Find where the given text appears and provide that cell's center as [X, Y] coordinate. 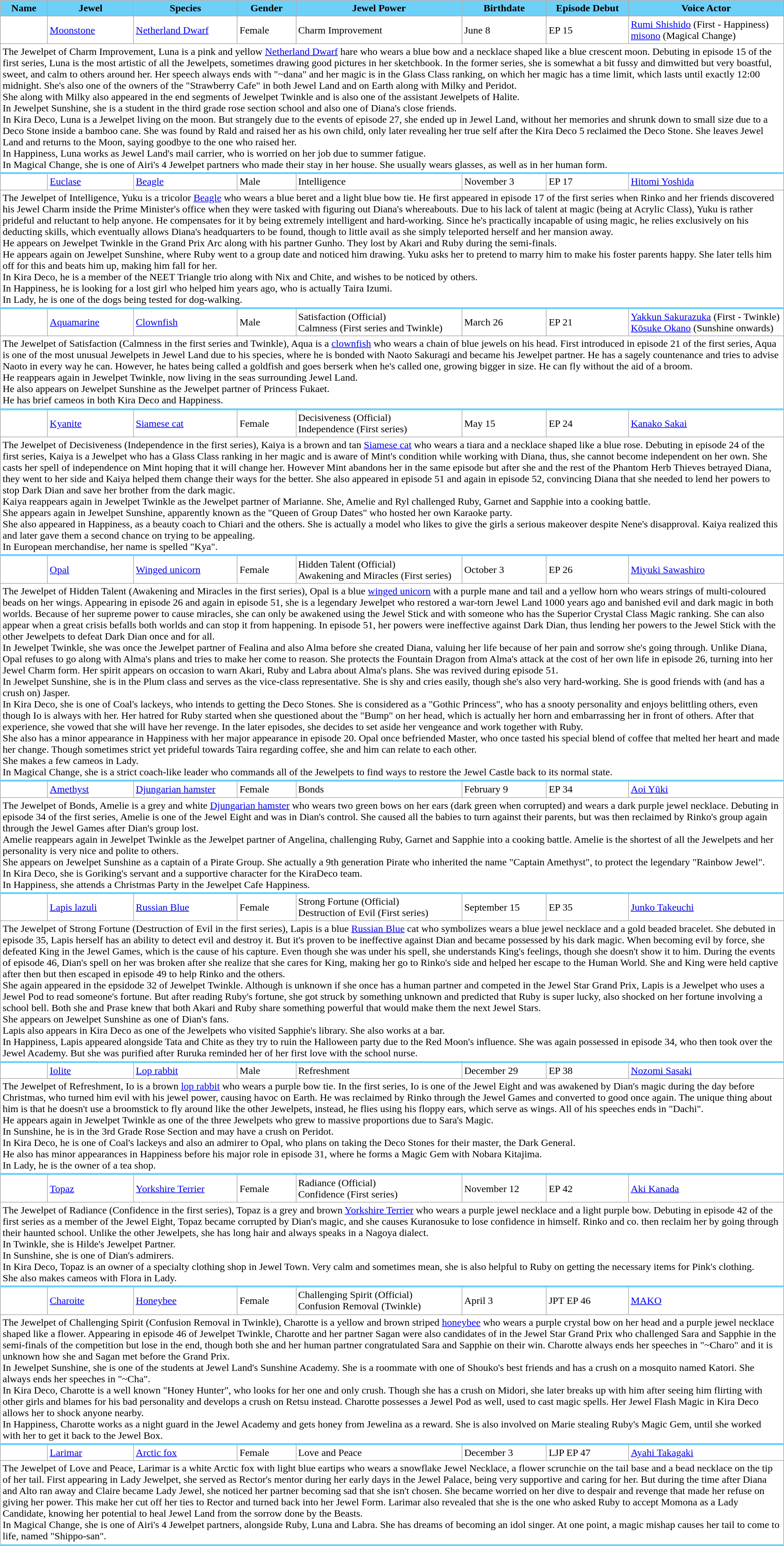
MAKO [706, 1300]
Charm Improvement [379, 30]
Junko Takeuchi [706, 907]
Strong Fortune (Official)Destruction of Evil (First series) [379, 907]
Kanako Sakai [706, 423]
Yakkun Sakurazuka (First - Twinkle)Kōsuke Okano (Sunshine onwards) [706, 323]
Challenging Spirit (Official)Confusion Removal (Twinkle) [379, 1300]
EP 21 [588, 323]
June 8 [504, 30]
Larimar [90, 1453]
Clownfish [186, 323]
Yorkshire Terrier [186, 1188]
Lapis lazuli [90, 907]
JPT EP 46 [588, 1300]
Ayahi Takagaki [706, 1453]
LJP EP 47 [588, 1453]
Gender [267, 8]
May 15 [504, 423]
Djungarian hamster [186, 789]
Russian Blue [186, 907]
Bonds [379, 789]
Euclase [90, 181]
Beagle [186, 181]
Netherland Dwarf [186, 30]
Arctic fox [186, 1453]
December 29 [504, 1070]
EP 42 [588, 1188]
Charoite [90, 1300]
September 15 [504, 907]
Miyuki Sawashiro [706, 570]
October 3 [504, 570]
Moonstone [90, 30]
Honeybee [186, 1300]
Opal [90, 570]
Voice Actor [706, 8]
EP 38 [588, 1070]
Hidden Talent (Official)Awakening and Miracles (First series) [379, 570]
March 26 [504, 323]
Aki Kanada [706, 1188]
EP 17 [588, 181]
EP 34 [588, 789]
Jewel [90, 8]
Name [24, 8]
Aoi Yūki [706, 789]
Nozomi Sasaki [706, 1070]
EP 24 [588, 423]
Intelligence [379, 181]
Radiance (Official)Confidence (First series) [379, 1188]
Species [186, 8]
Refreshment [379, 1070]
Jewel Power [379, 8]
Love and Peace [379, 1453]
Rumi Shishido (First - Happiness)misono (Magical Change) [706, 30]
Kyanite [90, 423]
Decisiveness (Official)Independence (First series) [379, 423]
Aquamarine [90, 323]
Lop rabbit [186, 1070]
Satisfaction (Official)Calmness (First series and Twinkle) [379, 323]
Hitomi Yoshida [706, 181]
Episode Debut [588, 8]
Siamese cat [186, 423]
December 3 [504, 1453]
Birthdate [504, 8]
November 3 [504, 181]
EP 26 [588, 570]
November 12 [504, 1188]
Iolite [90, 1070]
EP 35 [588, 907]
February 9 [504, 789]
Topaz [90, 1188]
Amethyst [90, 789]
Winged unicorn [186, 570]
April 3 [504, 1300]
EP 15 [588, 30]
